Capture the cell that displays the provided text and extract its [x, y] central coordinate. 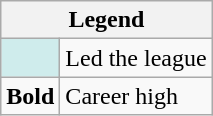
Legend [106, 20]
Bold [30, 96]
Career high [136, 96]
Led the league [136, 58]
